Determine the [x, y] coordinate at the center of the cell enclosing the given text.  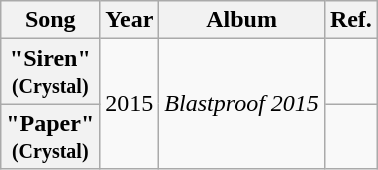
"Siren"(Crystal) [50, 72]
Album [242, 20]
Year [130, 20]
"Paper"(Crystal) [50, 136]
Blastproof 2015 [242, 104]
2015 [130, 104]
Song [50, 20]
Ref. [350, 20]
